Pinpoint the cell where the given text exists, returning its [X, Y] midpoint coordinate. 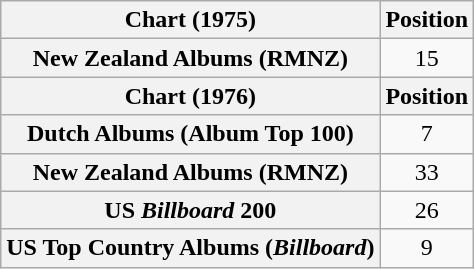
33 [427, 172]
US Top Country Albums (Billboard) [190, 248]
Chart (1975) [190, 20]
26 [427, 210]
7 [427, 134]
Chart (1976) [190, 96]
15 [427, 58]
9 [427, 248]
Dutch Albums (Album Top 100) [190, 134]
US Billboard 200 [190, 210]
